Extract the [x, y] coordinate from the center of the cell holding the provided text.  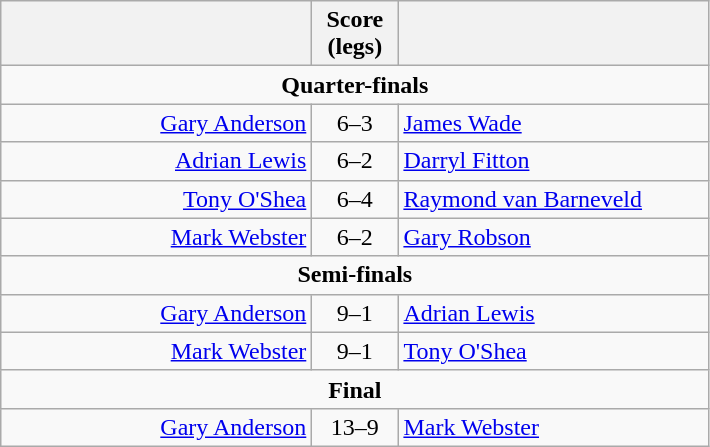
Raymond van Barneveld [554, 199]
13–9 [355, 427]
Score (legs) [355, 34]
Darryl Fitton [554, 161]
Final [355, 389]
Quarter-finals [355, 85]
Semi-finals [355, 275]
James Wade [554, 123]
6–4 [355, 199]
Gary Robson [554, 237]
6–3 [355, 123]
